Find where the given text appears and provide that cell's center as [X, Y] coordinate. 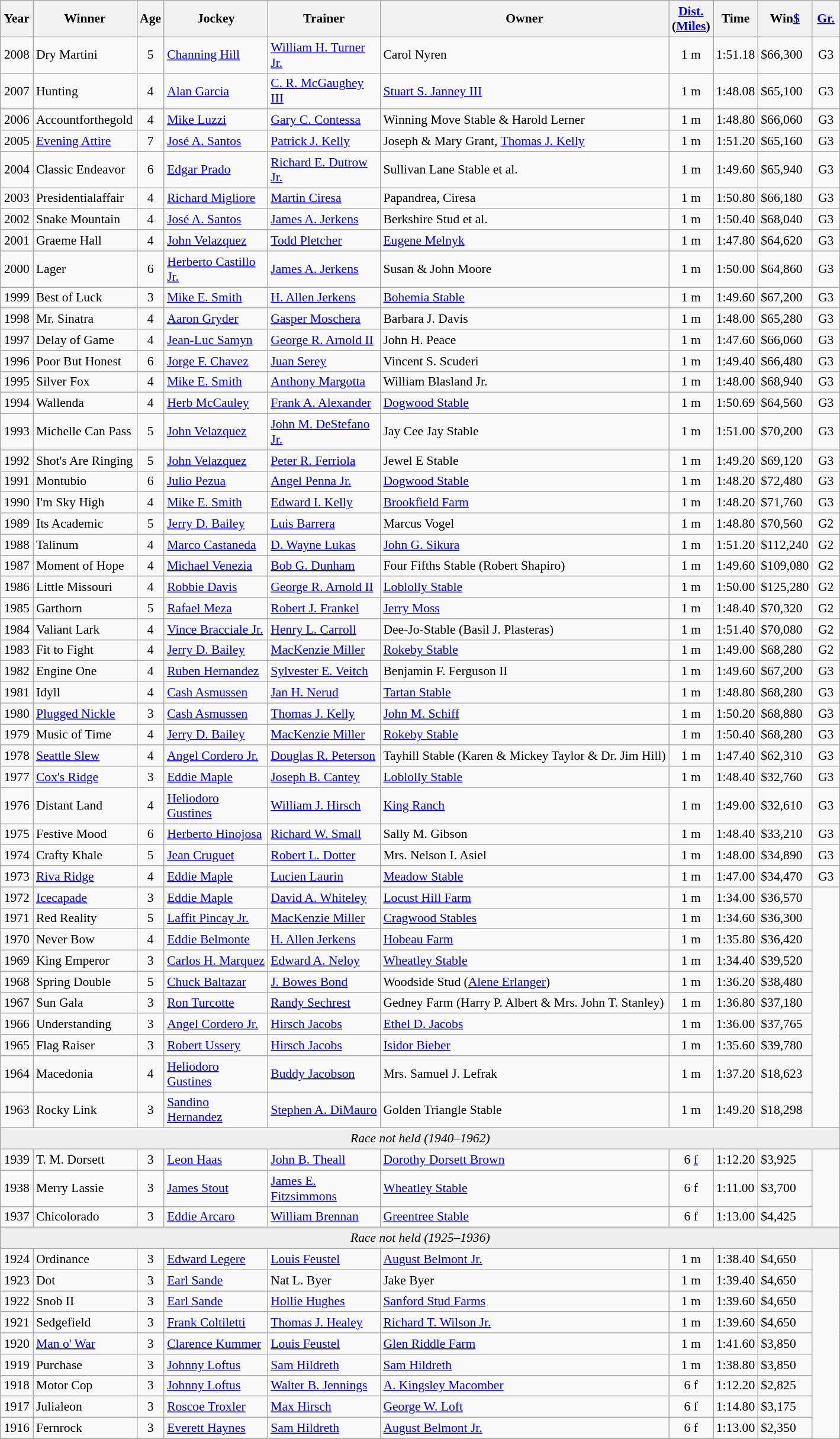
Frank A. Alexander [324, 403]
Garthorn [85, 608]
James E. Fitzsimmons [324, 1188]
2001 [17, 240]
$36,420 [785, 940]
Carlos H. Marquez [215, 961]
Aaron Gryder [215, 319]
1991 [17, 481]
Little Missouri [85, 587]
1990 [17, 503]
Evening Attire [85, 141]
Martin Ciresa [324, 198]
Robbie Davis [215, 587]
$70,200 [785, 432]
1:39.40 [735, 1280]
Henry L. Carroll [324, 629]
Motor Cop [85, 1386]
$66,300 [785, 54]
$72,480 [785, 481]
$4,425 [785, 1217]
1:34.40 [735, 961]
$70,080 [785, 629]
Jan H. Nerud [324, 693]
1939 [17, 1160]
1:37.20 [735, 1074]
1972 [17, 898]
1920 [17, 1344]
Poor But Honest [85, 361]
Luis Barrera [324, 524]
1989 [17, 524]
$68,940 [785, 382]
Hunting [85, 91]
1970 [17, 940]
Race not held (1940–1962) [420, 1139]
John G. Sikura [524, 545]
Tartan Stable [524, 693]
$3,925 [785, 1160]
1984 [17, 629]
1969 [17, 961]
Stuart S. Janney III [524, 91]
1983 [17, 650]
Sedgefield [85, 1323]
$2,825 [785, 1386]
Ordinance [85, 1260]
Plugged Nickle [85, 714]
Man o' War [85, 1344]
Meadow Stable [524, 876]
Never Bow [85, 940]
Tayhill Stable (Karen & Mickey Taylor & Dr. Jim Hill) [524, 756]
$33,210 [785, 834]
1978 [17, 756]
Fernrock [85, 1428]
Papandrea, Ciresa [524, 198]
$68,040 [785, 220]
Dist. (Miles) [691, 19]
1:47.40 [735, 756]
2004 [17, 169]
Julio Pezua [215, 481]
$64,860 [785, 269]
Flag Raiser [85, 1045]
Macedonia [85, 1074]
Jerry Moss [524, 608]
1:11.00 [735, 1188]
Ron Turcotte [215, 1003]
Peter R. Ferriola [324, 461]
Benjamin F. Ferguson II [524, 672]
Julialeon [85, 1407]
King Ranch [524, 805]
Ruben Hernandez [215, 672]
$65,100 [785, 91]
Marcus Vogel [524, 524]
2006 [17, 120]
1924 [17, 1260]
Eddie Belmonte [215, 940]
Edward A. Neloy [324, 961]
King Emperor [85, 961]
2005 [17, 141]
$32,610 [785, 805]
Crafty Khale [85, 856]
Leon Haas [215, 1160]
$65,280 [785, 319]
1980 [17, 714]
Juan Serey [324, 361]
2003 [17, 198]
Alan Garcia [215, 91]
1919 [17, 1365]
Bob G. Dunham [324, 566]
Red Reality [85, 918]
Lager [85, 269]
Accountforthegold [85, 120]
Sylvester E. Veitch [324, 672]
Dorothy Dorsett Brown [524, 1160]
1:34.60 [735, 918]
Talinum [85, 545]
William Brennan [324, 1217]
Jorge F. Chavez [215, 361]
1979 [17, 735]
Eugene Melnyk [524, 240]
Year [17, 19]
Thomas J. Kelly [324, 714]
Jockey [215, 19]
$34,890 [785, 856]
$62,310 [785, 756]
1995 [17, 382]
Sullivan Lane Stable et al. [524, 169]
$38,480 [785, 982]
$112,240 [785, 545]
Walter B. Jennings [324, 1386]
Cox's Ridge [85, 777]
Graeme Hall [85, 240]
Vincent S. Scuderi [524, 361]
$2,350 [785, 1428]
1971 [17, 918]
1937 [17, 1217]
Douglas R. Peterson [324, 756]
Chicolorado [85, 1217]
Riva Ridge [85, 876]
Jewel E Stable [524, 461]
Music of Time [85, 735]
$66,480 [785, 361]
1:41.60 [735, 1344]
Ethel D. Jacobs [524, 1024]
1967 [17, 1003]
Robert L. Dotter [324, 856]
Gasper Moschera [324, 319]
Michael Venezia [215, 566]
Roscoe Troxler [215, 1407]
Moment of Hope [85, 566]
1918 [17, 1386]
1:14.80 [735, 1407]
$32,760 [785, 777]
Fit to Fight [85, 650]
Shot's Are Ringing [85, 461]
T. M. Dorsett [85, 1160]
1:47.60 [735, 340]
William Blasland Jr. [524, 382]
Richard E. Dutrow Jr. [324, 169]
$64,560 [785, 403]
1:49.40 [735, 361]
Owner [524, 19]
Winner [85, 19]
Dee-Jo-Stable (Basil J. Plasteras) [524, 629]
$70,560 [785, 524]
Trainer [324, 19]
Purchase [85, 1365]
2007 [17, 91]
Chuck Baltazar [215, 982]
A. Kingsley Macomber [524, 1386]
2002 [17, 220]
Anthony Margotta [324, 382]
Mr. Sinatra [85, 319]
1:50.20 [735, 714]
Sandino Hernandez [215, 1110]
Icecapade [85, 898]
1998 [17, 319]
Montubio [85, 481]
Frank Coltiletti [215, 1323]
James Stout [215, 1188]
$109,080 [785, 566]
Robert Ussery [215, 1045]
$65,160 [785, 141]
1977 [17, 777]
Patrick J. Kelly [324, 141]
1:36.80 [735, 1003]
1999 [17, 298]
Delay of Game [85, 340]
Understanding [85, 1024]
Gr. [826, 19]
Mrs. Samuel J. Lefrak [524, 1074]
Brookfield Farm [524, 503]
$3,175 [785, 1407]
Dot [85, 1280]
$34,470 [785, 876]
1922 [17, 1302]
Edward Legere [215, 1260]
Four Fifths Stable (Robert Shapiro) [524, 566]
Herberto Castillo Jr. [215, 269]
1997 [17, 340]
Richard W. Small [324, 834]
Berkshire Stud et al. [524, 220]
1993 [17, 432]
1974 [17, 856]
Jean Cruguet [215, 856]
Edgar Prado [215, 169]
David A. Whiteley [324, 898]
1987 [17, 566]
$71,760 [785, 503]
1:36.00 [735, 1024]
John B. Theall [324, 1160]
2000 [17, 269]
1975 [17, 834]
Mike Luzzi [215, 120]
$125,280 [785, 587]
J. Bowes Bond [324, 982]
Golden Triangle Stable [524, 1110]
Seattle Slew [85, 756]
Its Academic [85, 524]
Eddie Arcaro [215, 1217]
$64,620 [785, 240]
1:36.20 [735, 982]
$18,298 [785, 1110]
1:34.00 [735, 898]
Joseph B. Cantey [324, 777]
1968 [17, 982]
$65,940 [785, 169]
1982 [17, 672]
1986 [17, 587]
Todd Pletcher [324, 240]
Presidentialaffair [85, 198]
1996 [17, 361]
1:47.00 [735, 876]
Channing Hill [215, 54]
Thomas J. Healey [324, 1323]
Time [735, 19]
Rocky Link [85, 1110]
Randy Sechrest [324, 1003]
Merry Lassie [85, 1188]
$37,765 [785, 1024]
William H. Turner Jr. [324, 54]
I'm Sky High [85, 503]
William J. Hirsch [324, 805]
Hollie Hughes [324, 1302]
Richard Migliore [215, 198]
1:38.40 [735, 1260]
$39,780 [785, 1045]
Silver Fox [85, 382]
$68,880 [785, 714]
1916 [17, 1428]
1973 [17, 876]
Win$ [785, 19]
Snob II [85, 1302]
1:35.60 [735, 1045]
Nat L. Byer [324, 1280]
1:35.80 [735, 940]
1992 [17, 461]
Festive Mood [85, 834]
1:51.00 [735, 432]
$69,120 [785, 461]
Gedney Farm (Harry P. Albert & Mrs. John T. Stanley) [524, 1003]
1:51.40 [735, 629]
1:48.08 [735, 91]
$18,623 [785, 1074]
Susan & John Moore [524, 269]
Locust Hill Farm [524, 898]
Joseph & Mary Grant, Thomas J. Kelly [524, 141]
7 [150, 141]
George W. Loft [524, 1407]
Michelle Can Pass [85, 432]
Dry Martini [85, 54]
Sun Gala [85, 1003]
1988 [17, 545]
Sanford Stud Farms [524, 1302]
Barbara J. Davis [524, 319]
1:50.80 [735, 198]
Edward I. Kelly [324, 503]
1985 [17, 608]
$3,700 [785, 1188]
Max Hirsch [324, 1407]
1938 [17, 1188]
1994 [17, 403]
Jean-Luc Samyn [215, 340]
Richard T. Wilson Jr. [524, 1323]
Woodside Stud (Alene Erlanger) [524, 982]
John H. Peace [524, 340]
1917 [17, 1407]
Isidor Bieber [524, 1045]
$39,520 [785, 961]
$36,570 [785, 898]
1:50.69 [735, 403]
Vince Bracciale Jr. [215, 629]
Race not held (1925–1936) [420, 1238]
Winning Move Stable & Harold Lerner [524, 120]
$37,180 [785, 1003]
$36,300 [785, 918]
Robert J. Frankel [324, 608]
1981 [17, 693]
1966 [17, 1024]
Valiant Lark [85, 629]
Greentree Stable [524, 1217]
Gary C. Contessa [324, 120]
Engine One [85, 672]
Age [150, 19]
Best of Luck [85, 298]
Carol Nyren [524, 54]
Buddy Jacobson [324, 1074]
Cragwood Stables [524, 918]
$70,320 [785, 608]
Mrs. Nelson I. Asiel [524, 856]
Herberto Hinojosa [215, 834]
Clarence Kummer [215, 1344]
1921 [17, 1323]
Sally M. Gibson [524, 834]
Laffit Pincay Jr. [215, 918]
Idyll [85, 693]
Distant Land [85, 805]
Wallenda [85, 403]
Snake Mountain [85, 220]
Bohemia Stable [524, 298]
Everett Haynes [215, 1428]
1963 [17, 1110]
Herb McCauley [215, 403]
1:38.80 [735, 1365]
1976 [17, 805]
Classic Endeavor [85, 169]
John M. DeStefano Jr. [324, 432]
1:47.80 [735, 240]
Rafael Meza [215, 608]
Hobeau Farm [524, 940]
Angel Penna Jr. [324, 481]
1964 [17, 1074]
Marco Castaneda [215, 545]
$66,180 [785, 198]
1923 [17, 1280]
C. R. McGaughey III [324, 91]
2008 [17, 54]
Glen Riddle Farm [524, 1344]
Spring Double [85, 982]
Stephen A. DiMauro [324, 1110]
Jay Cee Jay Stable [524, 432]
Jake Byer [524, 1280]
John M. Schiff [524, 714]
D. Wayne Lukas [324, 545]
Lucien Laurin [324, 876]
1965 [17, 1045]
1:51.18 [735, 54]
